Determine the (x, y) coordinate at the center of the cell enclosing the given text.  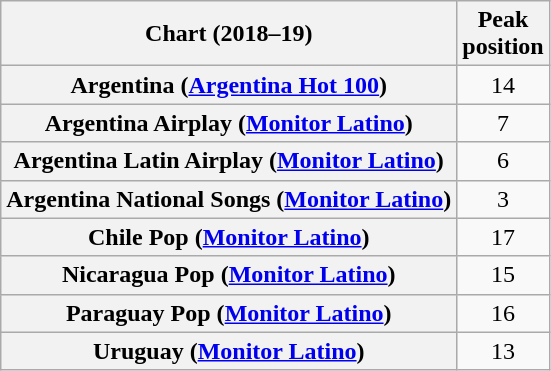
17 (503, 237)
Uruguay (Monitor Latino) (229, 351)
6 (503, 161)
Chile Pop (Monitor Latino) (229, 237)
Argentina (Argentina Hot 100) (229, 85)
Peak position (503, 34)
Nicaragua Pop (Monitor Latino) (229, 275)
16 (503, 313)
14 (503, 85)
Argentina Latin Airplay (Monitor Latino) (229, 161)
Argentina Airplay (Monitor Latino) (229, 123)
13 (503, 351)
15 (503, 275)
Chart (2018–19) (229, 34)
Argentina National Songs (Monitor Latino) (229, 199)
Paraguay Pop (Monitor Latino) (229, 313)
7 (503, 123)
3 (503, 199)
